Locate the cell with the specified text and output its (X, Y) center coordinate. 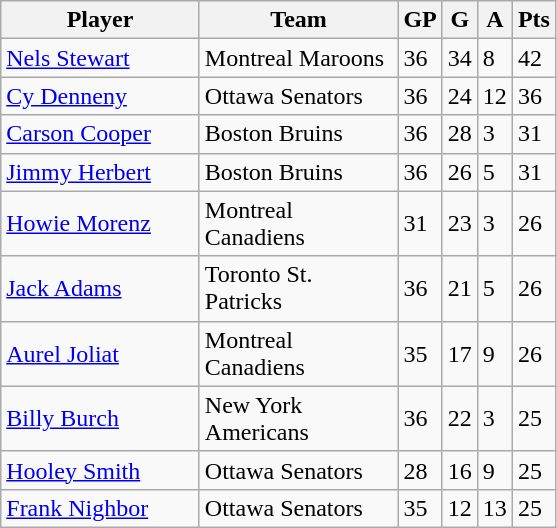
24 (460, 96)
Howie Morenz (100, 224)
A (494, 20)
Montreal Maroons (298, 58)
Jimmy Herbert (100, 172)
22 (460, 418)
Carson Cooper (100, 134)
17 (460, 354)
GP (420, 20)
16 (460, 470)
Toronto St. Patricks (298, 288)
13 (494, 508)
Player (100, 20)
Pts (534, 20)
34 (460, 58)
8 (494, 58)
Nels Stewart (100, 58)
Cy Denneny (100, 96)
Hooley Smith (100, 470)
21 (460, 288)
Frank Nighbor (100, 508)
G (460, 20)
Billy Burch (100, 418)
New York Americans (298, 418)
42 (534, 58)
Team (298, 20)
23 (460, 224)
Jack Adams (100, 288)
Aurel Joliat (100, 354)
